Return the [X, Y] coordinate for the center point of the cell that contains the specified text.  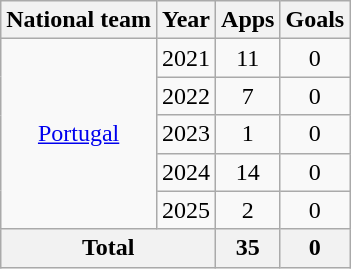
Total [108, 248]
Portugal [79, 134]
35 [248, 248]
2022 [186, 96]
National team [79, 20]
Year [186, 20]
2025 [186, 210]
Apps [248, 20]
1 [248, 134]
2024 [186, 172]
2 [248, 210]
2023 [186, 134]
11 [248, 58]
14 [248, 172]
2021 [186, 58]
Goals [315, 20]
7 [248, 96]
